Return the [x, y] coordinate for the center point of the cell that contains the specified text.  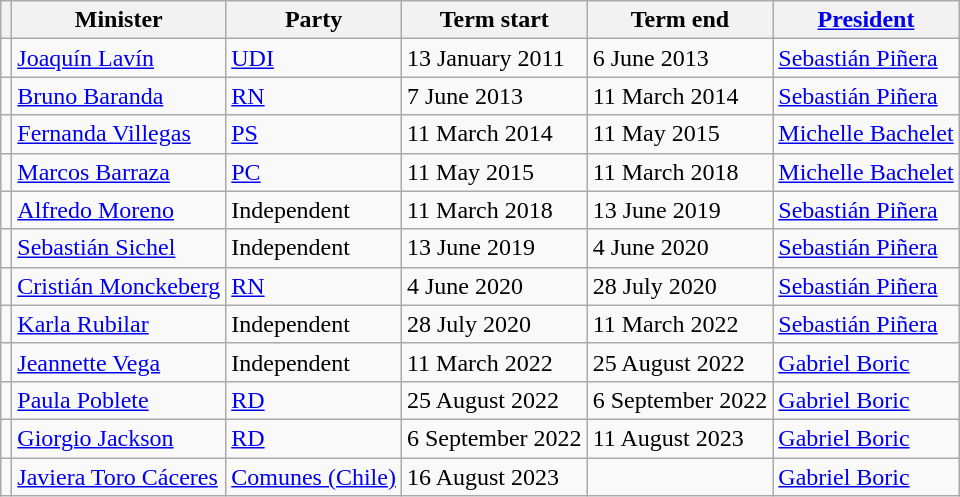
11 August 2023 [680, 438]
Term end [680, 20]
PS [314, 134]
13 January 2011 [494, 58]
16 August 2023 [494, 477]
Term start [494, 20]
Comunes (Chile) [314, 477]
6 June 2013 [680, 58]
7 June 2013 [494, 96]
President [866, 20]
Paula Poblete [119, 400]
Marcos Barraza [119, 172]
Javiera Toro Cáceres [119, 477]
Minister [119, 20]
Joaquín Lavín [119, 58]
Bruno Baranda [119, 96]
PC [314, 172]
Alfredo Moreno [119, 210]
Sebastián Sichel [119, 248]
UDI [314, 58]
Cristián Monckeberg [119, 286]
Karla Rubilar [119, 324]
Giorgio Jackson [119, 438]
Jeannette Vega [119, 362]
Fernanda Villegas [119, 134]
Party [314, 20]
